Locate the cell with the specified text and output its [X, Y] center coordinate. 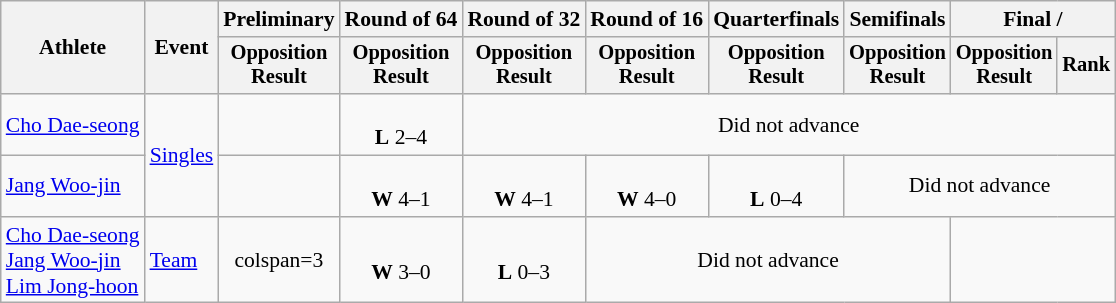
Preliminary [278, 19]
Rank [1086, 66]
L 0–4 [776, 186]
Event [182, 48]
Jang Woo-jin [73, 186]
Singles [182, 155]
Round of 64 [402, 19]
Cho Dae-seong [73, 124]
Round of 32 [524, 19]
Athlete [73, 48]
Final / [1033, 19]
Semifinals [898, 19]
Round of 16 [646, 19]
W 4–0 [646, 186]
Quarterfinals [776, 19]
L 2–4 [402, 124]
